Extract the (X, Y) coordinate from the center of the cell holding the provided text.  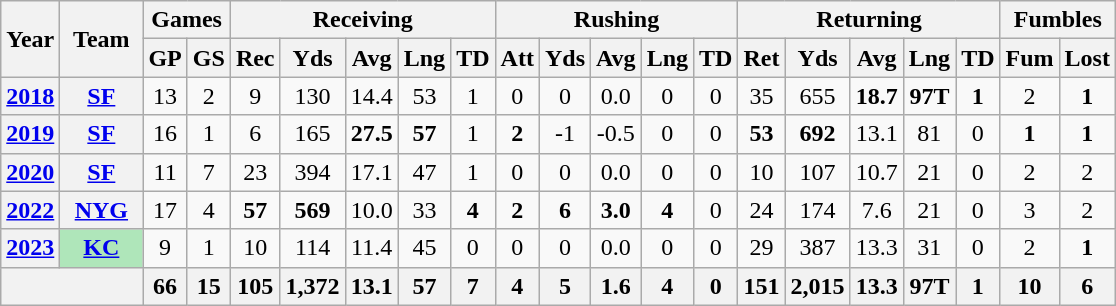
NYG (102, 210)
17 (165, 210)
3.0 (616, 210)
Lost (1087, 58)
10.0 (372, 210)
2022 (30, 210)
45 (424, 248)
11 (165, 172)
Receiving (362, 20)
Fum (1030, 58)
387 (818, 248)
27.5 (372, 134)
10.7 (876, 172)
35 (762, 96)
2020 (30, 172)
16 (165, 134)
3 (1030, 210)
Ret (762, 58)
165 (312, 134)
655 (818, 96)
29 (762, 248)
31 (929, 248)
13 (165, 96)
Returning (869, 20)
Year (30, 39)
15 (208, 286)
Fumbles (1058, 20)
-0.5 (616, 134)
24 (762, 210)
GS (208, 58)
17.1 (372, 172)
2018 (30, 96)
151 (762, 286)
33 (424, 210)
-1 (564, 134)
1,372 (312, 286)
66 (165, 286)
107 (818, 172)
569 (312, 210)
692 (818, 134)
394 (312, 172)
GP (165, 58)
Rec (255, 58)
KC (102, 248)
Team (102, 39)
105 (255, 286)
7.6 (876, 210)
23 (255, 172)
2023 (30, 248)
174 (818, 210)
2,015 (818, 286)
11.4 (372, 248)
18.7 (876, 96)
47 (424, 172)
114 (312, 248)
81 (929, 134)
5 (564, 286)
14.4 (372, 96)
130 (312, 96)
Att (517, 58)
1.6 (616, 286)
Games (186, 20)
2019 (30, 134)
Rushing (616, 20)
